Find where the given text appears and provide that cell's center as (x, y) coordinate. 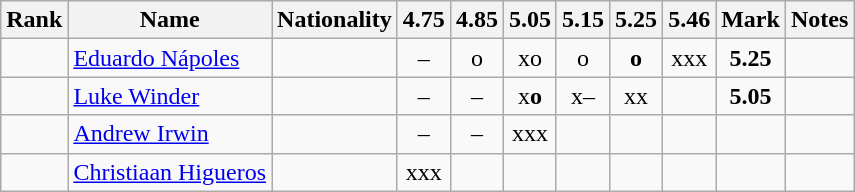
4.75 (424, 20)
4.85 (476, 20)
Notes (819, 20)
Name (170, 20)
Rank (34, 20)
5.46 (690, 20)
Eduardo Nápoles (170, 58)
Nationality (335, 20)
xx (636, 96)
5.15 (582, 20)
Luke Winder (170, 96)
Christiaan Higueros (170, 172)
Mark (751, 20)
x– (582, 96)
Andrew Irwin (170, 134)
